Scan for the cell matching the given text and deliver its [X, Y] coordinate at center. 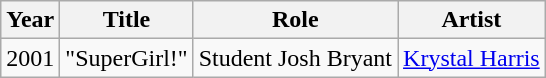
Artist [472, 20]
Krystal Harris [472, 58]
Year [30, 20]
"SuperGirl!" [126, 58]
2001 [30, 58]
Student Josh Bryant [295, 58]
Role [295, 20]
Title [126, 20]
